Return the (X, Y) coordinate for the center point of the cell that contains the specified text.  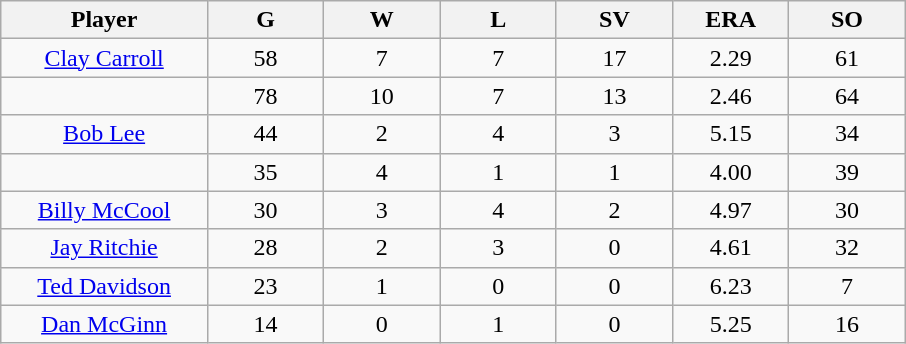
G (265, 20)
78 (265, 96)
6.23 (731, 286)
34 (847, 134)
4.00 (731, 172)
Bob Lee (104, 134)
14 (265, 324)
Player (104, 20)
4.61 (731, 248)
W (382, 20)
44 (265, 134)
61 (847, 58)
Dan McGinn (104, 324)
39 (847, 172)
4.97 (731, 210)
13 (614, 96)
23 (265, 286)
SO (847, 20)
5.25 (731, 324)
2.29 (731, 58)
Clay Carroll (104, 58)
28 (265, 248)
ERA (731, 20)
SV (614, 20)
16 (847, 324)
L (498, 20)
Ted Davidson (104, 286)
58 (265, 58)
35 (265, 172)
Billy McCool (104, 210)
32 (847, 248)
Jay Ritchie (104, 248)
64 (847, 96)
5.15 (731, 134)
10 (382, 96)
2.46 (731, 96)
17 (614, 58)
